From the cell containing the given text, extract its center point as [X, Y] coordinate. 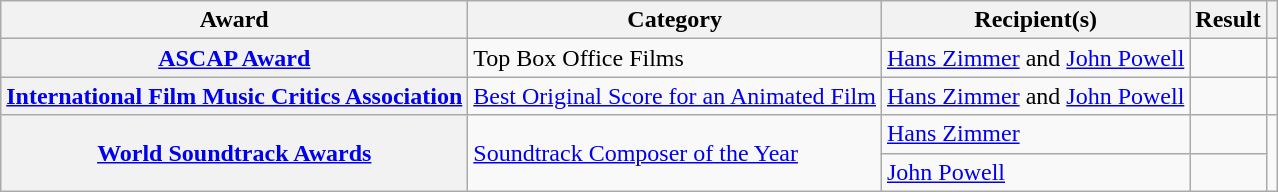
World Soundtrack Awards [234, 153]
International Film Music Critics Association [234, 96]
Soundtrack Composer of the Year [675, 153]
ASCAP Award [234, 58]
Hans Zimmer [1035, 134]
Recipient(s) [1035, 20]
Result [1228, 20]
Best Original Score for an Animated Film [675, 96]
Top Box Office Films [675, 58]
John Powell [1035, 172]
Category [675, 20]
Award [234, 20]
